Locate the cell with the specified text and output its [X, Y] center coordinate. 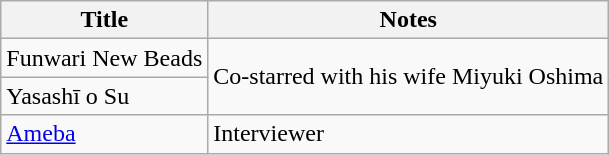
Interviewer [408, 134]
Notes [408, 20]
Ameba [104, 134]
Yasashī o Su [104, 96]
Co-starred with his wife Miyuki Oshima [408, 77]
Title [104, 20]
Funwari New Beads [104, 58]
